Extract the (x, y) coordinate from the center of the cell holding the provided text.  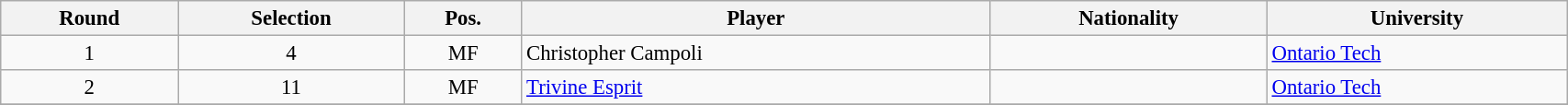
2 (90, 87)
4 (292, 53)
Selection (292, 18)
Round (90, 18)
Nationality (1128, 18)
1 (90, 53)
Player (756, 18)
Trivine Esprit (756, 87)
Christopher Campoli (756, 53)
Pos. (463, 18)
University (1416, 18)
11 (292, 87)
